Return the [x, y] coordinate for the center point of the cell that contains the specified text.  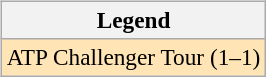
Legend [133, 20]
ATP Challenger Tour (1–1) [133, 57]
